Scan for the cell matching the given text and deliver its (x, y) coordinate at center. 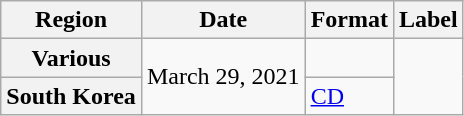
South Korea (72, 96)
Date (223, 20)
Label (428, 20)
CD (349, 96)
Region (72, 20)
Various (72, 58)
March 29, 2021 (223, 77)
Format (349, 20)
